Return (X, Y) of the center of cell containing provided text 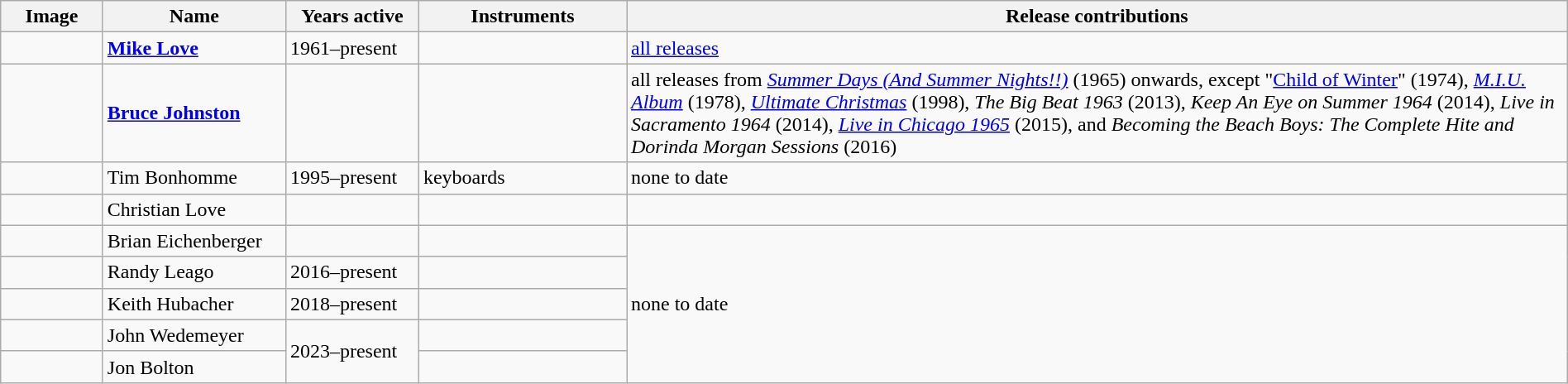
Brian Eichenberger (194, 241)
John Wedemeyer (194, 335)
Bruce Johnston (194, 113)
Years active (352, 17)
Image (52, 17)
2023–present (352, 351)
Jon Bolton (194, 367)
Name (194, 17)
Keith Hubacher (194, 304)
2018–present (352, 304)
Christian Love (194, 209)
keyboards (523, 178)
1995–present (352, 178)
Instruments (523, 17)
Mike Love (194, 48)
all releases (1097, 48)
Randy Leago (194, 272)
Tim Bonhomme (194, 178)
1961–present (352, 48)
Release contributions (1097, 17)
2016–present (352, 272)
